Return (X, Y) of the center of cell containing provided text 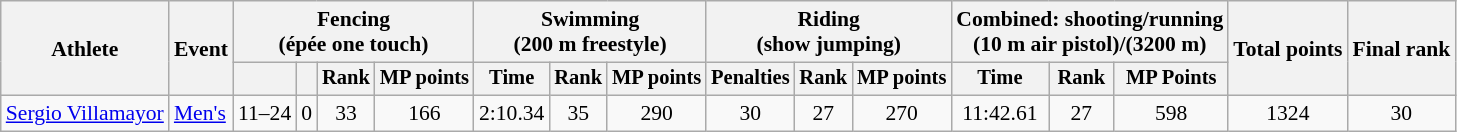
Combined: shooting/running(10 m air pistol)/(3200 m) (1090, 32)
Swimming(200 m freestyle) (590, 32)
270 (902, 114)
Fencing(épée one touch) (354, 32)
Total points (1288, 48)
1324 (1288, 114)
Sergio Villamayor (85, 114)
Men's (201, 114)
33 (346, 114)
Final rank (1401, 48)
166 (424, 114)
2:10.34 (512, 114)
Event (201, 48)
290 (656, 114)
Athlete (85, 48)
Riding(show jumping) (828, 32)
Penalties (750, 79)
11:42.61 (1000, 114)
MP Points (1171, 79)
11–24 (264, 114)
598 (1171, 114)
0 (306, 114)
35 (578, 114)
